Provide the (X, Y) coordinate of the cell's center where the given text is located.  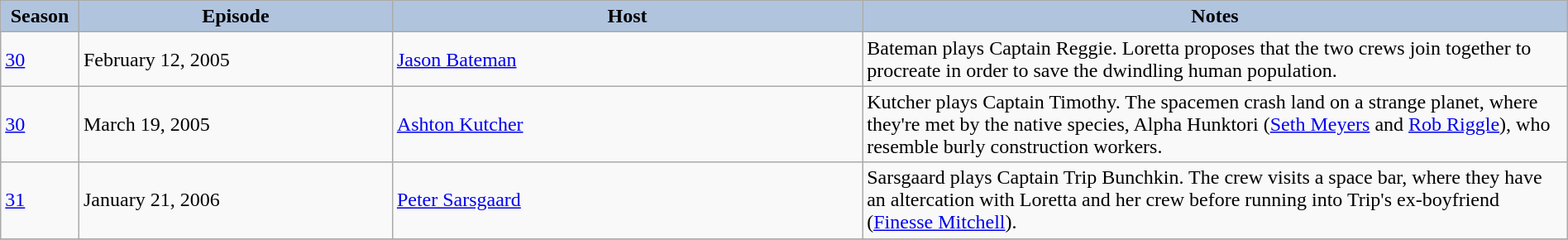
Peter Sarsgaard (627, 200)
Ashton Kutcher (627, 124)
Host (627, 17)
31 (40, 200)
Season (40, 17)
Notes (1216, 17)
Bateman plays Captain Reggie. Loretta proposes that the two crews join together to procreate in order to save the dwindling human population. (1216, 60)
Jason Bateman (627, 60)
Episode (235, 17)
February 12, 2005 (235, 60)
March 19, 2005 (235, 124)
January 21, 2006 (235, 200)
